Output the [X, Y] coordinate of the center of the cell containing the given text.  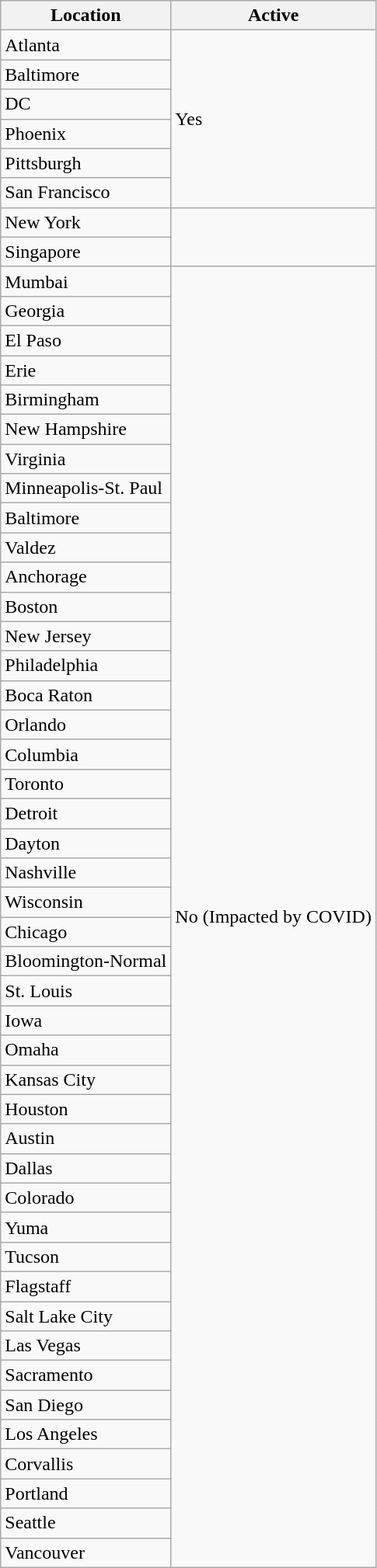
Yes [274, 119]
Omaha [86, 1050]
Phoenix [86, 134]
New York [86, 222]
Columbia [86, 754]
Wisconsin [86, 902]
Corvallis [86, 1464]
Erie [86, 370]
Boca Raton [86, 695]
Salt Lake City [86, 1316]
Location [86, 16]
Detroit [86, 813]
Iowa [86, 1020]
San Francisco [86, 193]
Minneapolis-St. Paul [86, 488]
Portland [86, 1493]
Sacramento [86, 1375]
Austin [86, 1139]
St. Louis [86, 991]
Philadelphia [86, 666]
Los Angeles [86, 1434]
Valdez [86, 548]
Atlanta [86, 45]
Yuma [86, 1227]
Vancouver [86, 1552]
Bloomington-Normal [86, 961]
Chicago [86, 932]
Seattle [86, 1523]
Georgia [86, 311]
Pittsburgh [86, 163]
Virginia [86, 459]
Colorado [86, 1198]
New Hampshire [86, 429]
Dallas [86, 1168]
Anchorage [86, 577]
Flagstaff [86, 1286]
Houston [86, 1109]
Birmingham [86, 400]
DC [86, 104]
Las Vegas [86, 1346]
Nashville [86, 873]
New Jersey [86, 636]
Tucson [86, 1257]
Boston [86, 607]
Active [274, 16]
Dayton [86, 843]
Singapore [86, 252]
Kansas City [86, 1080]
Orlando [86, 725]
El Paso [86, 340]
Mumbai [86, 281]
San Diego [86, 1405]
No (Impacted by COVID) [274, 916]
Toronto [86, 784]
